Output the (X, Y) coordinate of the center of the cell containing the given text.  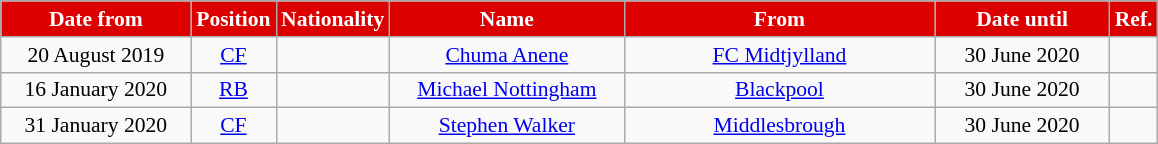
31 January 2020 (96, 126)
Nationality (332, 19)
From (779, 19)
20 August 2019 (96, 55)
Middlesbrough (779, 126)
Name (506, 19)
16 January 2020 (96, 90)
Date from (96, 19)
Position (234, 19)
Michael Nottingham (506, 90)
Chuma Anene (506, 55)
RB (234, 90)
Ref. (1134, 19)
FC Midtjylland (779, 55)
Date until (1022, 19)
Blackpool (779, 90)
Stephen Walker (506, 126)
